Search for the cell housing the specified text and yield its (X, Y) center coordinate. 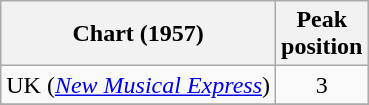
UK (New Musical Express) (138, 85)
3 (322, 85)
Peakposition (322, 34)
Chart (1957) (138, 34)
